Detect which cell encompasses the target text, then output its [X, Y] center coordinate. 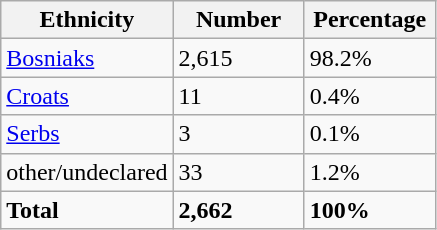
3 [238, 134]
2,662 [238, 210]
33 [238, 172]
Total [87, 210]
1.2% [370, 172]
Serbs [87, 134]
100% [370, 210]
Percentage [370, 20]
Bosniaks [87, 58]
other/undeclared [87, 172]
Croats [87, 96]
11 [238, 96]
0.4% [370, 96]
Number [238, 20]
0.1% [370, 134]
2,615 [238, 58]
Ethnicity [87, 20]
98.2% [370, 58]
